Provide the (x, y) coordinate of the cell's center where the given text is located.  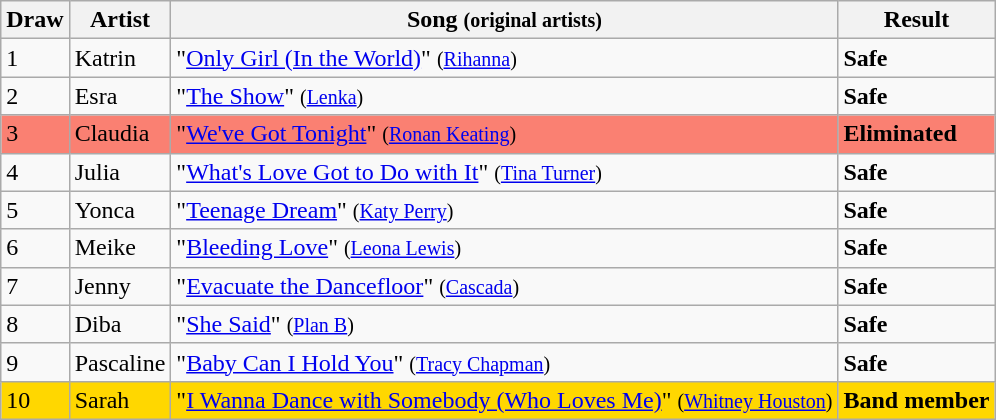
"She Said" (Plan B) (504, 324)
Band member (916, 400)
10 (35, 400)
Yonca (120, 210)
"Only Girl (In the World)" (Rihanna) (504, 58)
Song (original artists) (504, 20)
"We've Got Tonight" (Ronan Keating) (504, 134)
8 (35, 324)
1 (35, 58)
Pascaline (120, 362)
Diba (120, 324)
Result (916, 20)
"The Show" (Lenka) (504, 96)
Eliminated (916, 134)
3 (35, 134)
"Teenage Dream" (Katy Perry) (504, 210)
"Evacuate the Dancefloor" (Cascada) (504, 286)
Meike (120, 248)
"I Wanna Dance with Somebody (Who Loves Me)" (Whitney Houston) (504, 400)
Draw (35, 20)
Artist (120, 20)
Sarah (120, 400)
Katrin (120, 58)
"Bleeding Love" (Leona Lewis) (504, 248)
Esra (120, 96)
9 (35, 362)
5 (35, 210)
Jenny (120, 286)
"What's Love Got to Do with It" (Tina Turner) (504, 172)
"Baby Can I Hold You" (Tracy Chapman) (504, 362)
7 (35, 286)
2 (35, 96)
Julia (120, 172)
Claudia (120, 134)
6 (35, 248)
4 (35, 172)
